Extract the (X, Y) coordinate from the center of the cell holding the provided text.  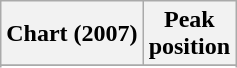
Chart (2007) (72, 34)
Peakposition (189, 34)
